Pinpoint the cell where the given text exists, returning its (x, y) midpoint coordinate. 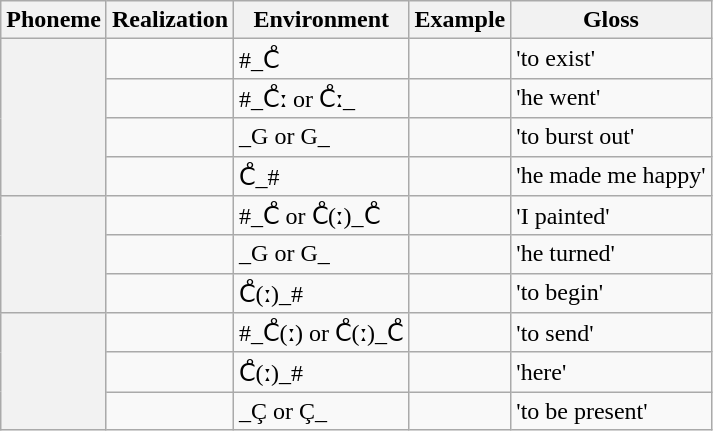
#_C̊ or C̊(ː)_C̊ (322, 216)
'I painted' (611, 216)
'to exist' (611, 59)
'he went' (611, 98)
'to begin' (611, 293)
_Ç or Ç_ (322, 411)
'to send' (611, 333)
Example (460, 20)
#_C̊(ː) or C̊(ː)_C̊ (322, 333)
#_C̊ (322, 59)
Phoneme (54, 20)
'here' (611, 372)
#_C̊ː or C̊ː_ (322, 98)
Realization (170, 20)
Environment (322, 20)
'he turned' (611, 254)
'to be present' (611, 411)
Gloss (611, 20)
'to burst out' (611, 137)
C̊_# (322, 176)
'he made me happy' (611, 176)
